Extract the (x, y) coordinate from the center of the cell holding the provided text.  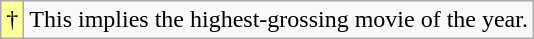
This implies the highest-grossing movie of the year. (279, 20)
† (12, 20)
